Output the (X, Y) coordinate of the center of the cell containing the given text.  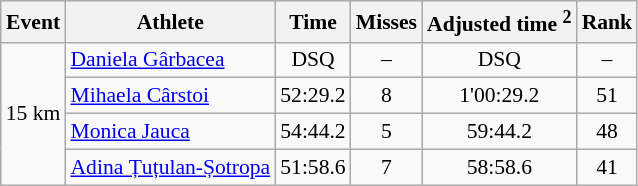
41 (608, 167)
Daniela Gârbacea (170, 60)
Time (312, 22)
5 (386, 132)
59:44.2 (500, 132)
Event (34, 22)
7 (386, 167)
51:58.6 (312, 167)
1'00:29.2 (500, 96)
48 (608, 132)
15 km (34, 113)
Monica Jauca (170, 132)
54:44.2 (312, 132)
Athlete (170, 22)
Misses (386, 22)
8 (386, 96)
Mihaela Cârstoi (170, 96)
52:29.2 (312, 96)
58:58.6 (500, 167)
51 (608, 96)
Adjusted time 2 (500, 22)
Rank (608, 22)
Adina Țuțulan-Șotropa (170, 167)
